Output the [X, Y] coordinate of the center of the cell containing the given text.  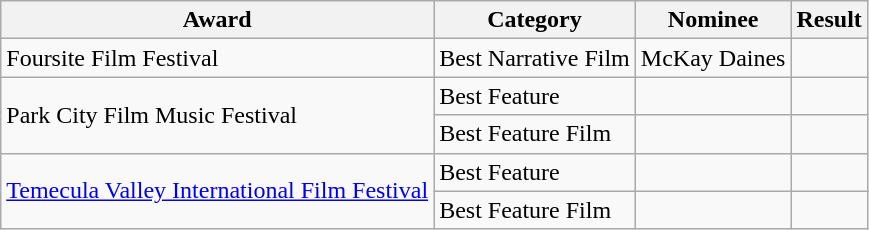
Best Narrative Film [535, 58]
Foursite Film Festival [218, 58]
McKay Daines [713, 58]
Category [535, 20]
Result [829, 20]
Award [218, 20]
Temecula Valley International Film Festival [218, 191]
Nominee [713, 20]
Park City Film Music Festival [218, 115]
